Search for the cell housing the specified text and yield its (x, y) center coordinate. 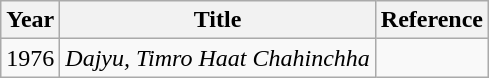
Year (30, 20)
1976 (30, 58)
Title (218, 20)
Reference (432, 20)
Dajyu, Timro Haat Chahinchha (218, 58)
